From the cell containing the given text, extract its center point as [X, Y] coordinate. 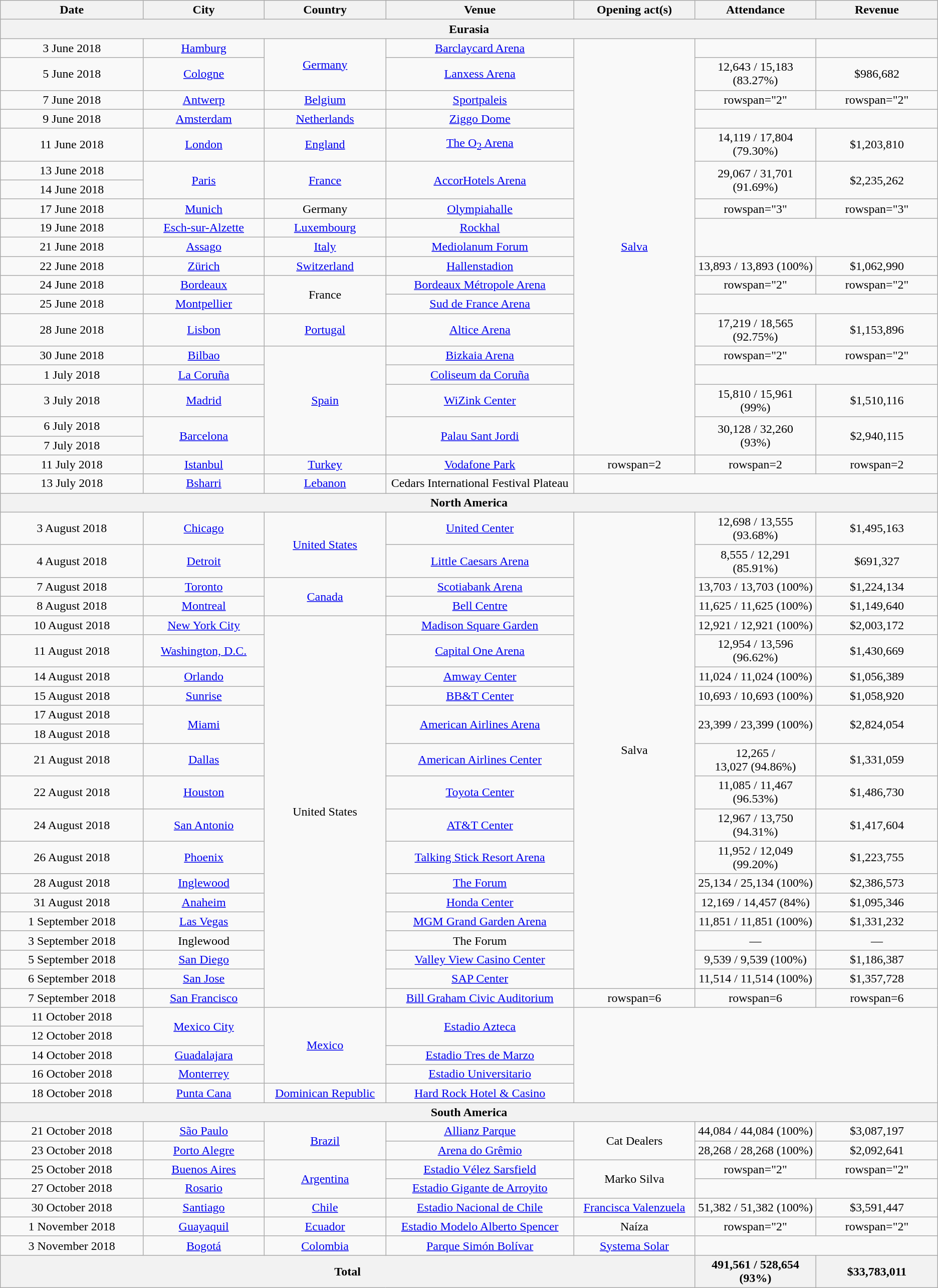
23,399 / 23,399 (100%) [755, 724]
Las Vegas [204, 921]
Porto Alegre [204, 1150]
Italy [325, 246]
Capital One Arena [480, 651]
15 August 2018 [72, 696]
Sud de France Arena [480, 304]
30 June 2018 [72, 356]
Vodafone Park [480, 464]
San Jose [204, 978]
Sunrise [204, 696]
28,268 / 28,268 (100%) [755, 1150]
American Airlines Center [480, 759]
Bizkaia Arena [480, 356]
27 October 2018 [72, 1188]
BB&T Center [480, 696]
3 September 2018 [72, 940]
$986,682 [877, 74]
Argentina [325, 1179]
Cologne [204, 74]
21 June 2018 [72, 246]
5 September 2018 [72, 959]
$1,417,604 [877, 825]
Monterrey [204, 1074]
9 June 2018 [72, 119]
Bill Graham Civic Auditorium [480, 997]
La Coruña [204, 375]
San Antonio [204, 825]
28 August 2018 [72, 883]
$1,430,669 [877, 651]
11,851 / 11,851 (100%) [755, 921]
4 August 2018 [72, 561]
Anaheim [204, 902]
Rosario [204, 1188]
Barclaycard Arena [480, 48]
Valley View Casino Center [480, 959]
22 August 2018 [72, 793]
11,024 / 11,024 (100%) [755, 677]
12,921 / 12,921 (100%) [755, 625]
Mexico City [204, 1026]
Santiago [204, 1207]
14,119 / 17,804(79.30%) [755, 144]
11,085 / 11,467 (96.53%) [755, 793]
North America [469, 502]
$3,087,197 [877, 1131]
New York City [204, 625]
$1,062,990 [877, 266]
Cedars International Festival Plateau [480, 483]
24 June 2018 [72, 285]
13 June 2018 [72, 170]
3 June 2018 [72, 48]
1 November 2018 [72, 1226]
7 June 2018 [72, 100]
Bell Centre [480, 606]
The O2 Arena [480, 144]
Lebanon [325, 483]
São Paulo [204, 1131]
Estadio Tres de Marzo [480, 1055]
10 August 2018 [72, 625]
Mexico [325, 1046]
10,693 / 10,693 (100%) [755, 696]
Bilbao [204, 356]
$1,510,116 [877, 401]
$2,003,172 [877, 625]
Chicago [204, 528]
Luxembourg [325, 227]
1 July 2018 [72, 375]
AT&T Center [480, 825]
Miami [204, 724]
Altice Arena [480, 330]
491,561 / 528,654 (93%) [755, 1271]
Systema Solar [634, 1245]
12 October 2018 [72, 1036]
$1,203,810 [877, 144]
American Airlines Arena [480, 724]
25 June 2018 [72, 304]
Opening act(s) [634, 10]
30 October 2018 [72, 1207]
Barcelona [204, 436]
Scotiabank Arena [480, 587]
Amsterdam [204, 119]
11 July 2018 [72, 464]
Rockhal [480, 227]
51,382 / 51,382 (100%) [755, 1207]
WiZink Center [480, 401]
12,643 / 15,183(83.27%) [755, 74]
$691,327 [877, 561]
Dallas [204, 759]
Assago [204, 246]
$2,940,115 [877, 436]
Estadio Nacional de Chile [480, 1207]
3 November 2018 [72, 1245]
Little Caesars Arena [480, 561]
11 August 2018 [72, 651]
Belgium [325, 100]
Orlando [204, 677]
Allianz Parque [480, 1131]
Coliseum da Coruña [480, 375]
8 August 2018 [72, 606]
Cat Dealers [634, 1141]
15,810 / 15,961(99%) [755, 401]
19 June 2018 [72, 227]
21 October 2018 [72, 1131]
Venue [480, 10]
3 August 2018 [72, 528]
6 July 2018 [72, 426]
Honda Center [480, 902]
7 August 2018 [72, 587]
31 August 2018 [72, 902]
Canada [325, 596]
Dominican Republic [325, 1093]
Guayaquil [204, 1226]
17,219 / 18,565(92.75%) [755, 330]
San Francisco [204, 997]
Detroit [204, 561]
Hard Rock Hotel & Casino [480, 1093]
Francisca Valenzuela [634, 1207]
24 August 2018 [72, 825]
Toronto [204, 587]
18 August 2018 [72, 734]
Ecuador [325, 1226]
$1,153,896 [877, 330]
Amway Center [480, 677]
Toyota Center [480, 793]
Arena do Grêmio [480, 1150]
$2,824,054 [877, 724]
$1,149,640 [877, 606]
AccorHotels Arena [480, 180]
26 August 2018 [72, 858]
11 June 2018 [72, 144]
City [204, 10]
17 June 2018 [72, 208]
12,954 / 13,596 (96.62%) [755, 651]
Bordeaux [204, 285]
Phoenix [204, 858]
Brazil [325, 1141]
$1,486,730 [877, 793]
Lanxess Arena [480, 74]
$2,092,641 [877, 1150]
Montreal [204, 606]
MGM Grand Garden Arena [480, 921]
$1,357,728 [877, 978]
Bordeaux Métropole Arena [480, 285]
Ziggo Dome [480, 119]
Hamburg [204, 48]
17 August 2018 [72, 715]
$1,058,920 [877, 696]
5 June 2018 [72, 74]
London [204, 144]
$1,186,387 [877, 959]
Bsharri [204, 483]
Turkey [325, 464]
1 September 2018 [72, 921]
SAP Center [480, 978]
United Center [480, 528]
12,967 / 13,750 (94.31%) [755, 825]
Montpellier [204, 304]
Madison Square Garden [480, 625]
7 July 2018 [72, 445]
Estadio Modelo Alberto Spencer [480, 1226]
Punta Cana [204, 1093]
Houston [204, 793]
3 July 2018 [72, 401]
14 October 2018 [72, 1055]
Parque Simón Bolívar [480, 1245]
13,703 / 13,703 (100%) [755, 587]
Netherlands [325, 119]
8,555 / 12,291 (85.91%) [755, 561]
44,084 / 44,084 (100%) [755, 1131]
Mediolanum Forum [480, 246]
Portugal [325, 330]
England [325, 144]
Buenos Aires [204, 1169]
Washington, D.C. [204, 651]
18 October 2018 [72, 1093]
Hallenstadion [480, 266]
Antwerp [204, 100]
14 August 2018 [72, 677]
Paris [204, 180]
Estadio Universitario [480, 1074]
13 July 2018 [72, 483]
South America [469, 1112]
$1,331,232 [877, 921]
6 September 2018 [72, 978]
28 June 2018 [72, 330]
$1,224,134 [877, 587]
$2,386,573 [877, 883]
Estadio Gigante de Arroyito [480, 1188]
Attendance [755, 10]
Istanbul [204, 464]
14 June 2018 [72, 189]
Estadio Azteca [480, 1026]
Naíza [634, 1226]
13,893 / 13,893 (100%) [755, 266]
$1,095,346 [877, 902]
Marko Silva [634, 1179]
22 June 2018 [72, 266]
Chile [325, 1207]
12,265 /13,027 (94.86%) [755, 759]
11,952 / 12,049 (99.20%) [755, 858]
29,067 / 31,701(91.69%) [755, 180]
Date [72, 10]
$1,331,059 [877, 759]
$2,235,262 [877, 180]
Country [325, 10]
$1,056,389 [877, 677]
Munich [204, 208]
Switzerland [325, 266]
Madrid [204, 401]
Zürich [204, 266]
Lisbon [204, 330]
Total [348, 1271]
Estadio Vélez Sarsfield [480, 1169]
Esch-sur-Alzette [204, 227]
Eurasia [469, 29]
Colombia [325, 1245]
$33,783,011 [877, 1271]
11,625 / 11,625 (100%) [755, 606]
9,539 / 9,539 (100%) [755, 959]
Talking Stick Resort Arena [480, 858]
$1,223,755 [877, 858]
Revenue [877, 10]
11,514 / 11,514 (100%) [755, 978]
23 October 2018 [72, 1150]
Bogotá [204, 1245]
30,128 / 32,260(93%) [755, 436]
Guadalajara [204, 1055]
Spain [325, 401]
$1,495,163 [877, 528]
7 September 2018 [72, 997]
11 October 2018 [72, 1017]
$3,591,447 [877, 1207]
Olympiahalle [480, 208]
21 August 2018 [72, 759]
16 October 2018 [72, 1074]
12,698 / 13,555 (93.68%) [755, 528]
San Diego [204, 959]
Palau Sant Jordi [480, 436]
25,134 / 25,134 (100%) [755, 883]
12,169 / 14,457 (84%) [755, 902]
25 October 2018 [72, 1169]
Sportpaleis [480, 100]
